Scan for the cell matching the given text and deliver its (X, Y) coordinate at center. 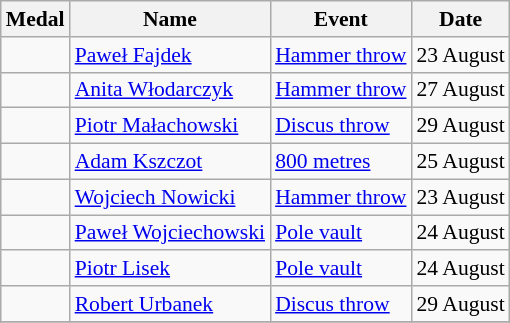
Robert Urbanek (170, 304)
Wojciech Nowicki (170, 197)
Medal (36, 19)
Date (460, 19)
Adam Kszczot (170, 162)
Paweł Wojciechowski (170, 233)
Piotr Małachowski (170, 126)
800 metres (340, 162)
Piotr Lisek (170, 269)
Anita Włodarczyk (170, 90)
Paweł Fajdek (170, 55)
27 August (460, 90)
Name (170, 19)
25 August (460, 162)
Event (340, 19)
